Provide the [x, y] coordinate of the cell's center where the given text is located.  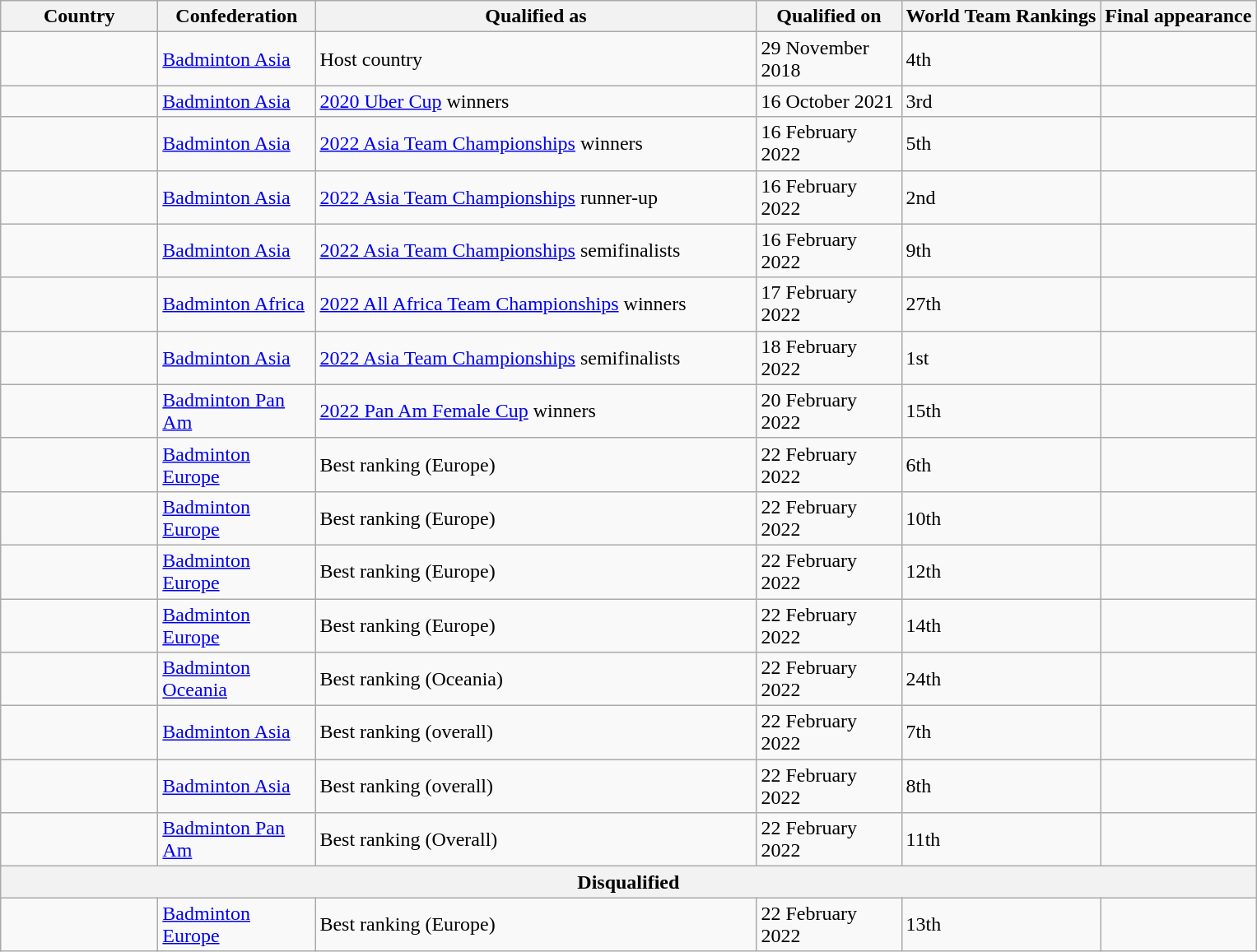
20 February 2022 [829, 411]
Badminton Africa [237, 304]
24th [1001, 680]
Best ranking (Overall) [536, 839]
10th [1001, 518]
9th [1001, 250]
Badminton Oceania [237, 680]
Confederation [237, 16]
18 February 2022 [829, 357]
Host country [536, 59]
1st [1001, 357]
27th [1001, 304]
2022 All Africa Team Championships winners [536, 304]
2022 Asia Team Championships winners [536, 143]
2020 Uber Cup winners [536, 101]
17 February 2022 [829, 304]
5th [1001, 143]
4th [1001, 59]
Country [79, 16]
2nd [1001, 197]
12th [1001, 571]
11th [1001, 839]
6th [1001, 464]
Qualified on [829, 16]
15th [1001, 411]
14th [1001, 625]
Final appearance [1179, 16]
8th [1001, 787]
World Team Rankings [1001, 16]
Disqualified [629, 882]
Best ranking (Oceania) [536, 680]
29 November 2018 [829, 59]
7th [1001, 732]
3rd [1001, 101]
16 October 2021 [829, 101]
13th [1001, 925]
2022 Pan Am Female Cup winners [536, 411]
Qualified as [536, 16]
2022 Asia Team Championships runner-up [536, 197]
